Detect which cell encompasses the target text, then output its (x, y) center coordinate. 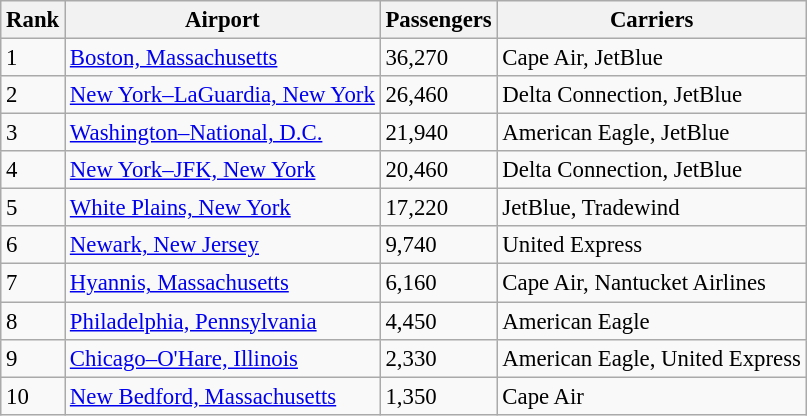
2,330 (438, 358)
3 (33, 133)
9,740 (438, 245)
6,160 (438, 283)
4 (33, 170)
Newark, New Jersey (223, 245)
Cape Air, JetBlue (652, 58)
Airport (223, 20)
White Plains, New York (223, 208)
5 (33, 208)
Passengers (438, 20)
Carriers (652, 20)
Chicago–O'Hare, Illinois (223, 358)
7 (33, 283)
New York–LaGuardia, New York (223, 95)
6 (33, 245)
Washington–National, D.C. (223, 133)
10 (33, 396)
1 (33, 58)
Cape Air (652, 396)
Boston, Massachusetts (223, 58)
21,940 (438, 133)
United Express (652, 245)
Hyannis, Massachusetts (223, 283)
Cape Air, Nantucket Airlines (652, 283)
American Eagle, United Express (652, 358)
8 (33, 321)
20,460 (438, 170)
American Eagle, JetBlue (652, 133)
American Eagle (652, 321)
New York–JFK, New York (223, 170)
New Bedford, Massachusetts (223, 396)
Philadelphia, Pennsylvania (223, 321)
36,270 (438, 58)
26,460 (438, 95)
17,220 (438, 208)
4,450 (438, 321)
1,350 (438, 396)
JetBlue, Tradewind (652, 208)
Rank (33, 20)
2 (33, 95)
9 (33, 358)
